From the cell containing the given text, extract its center point as [X, Y] coordinate. 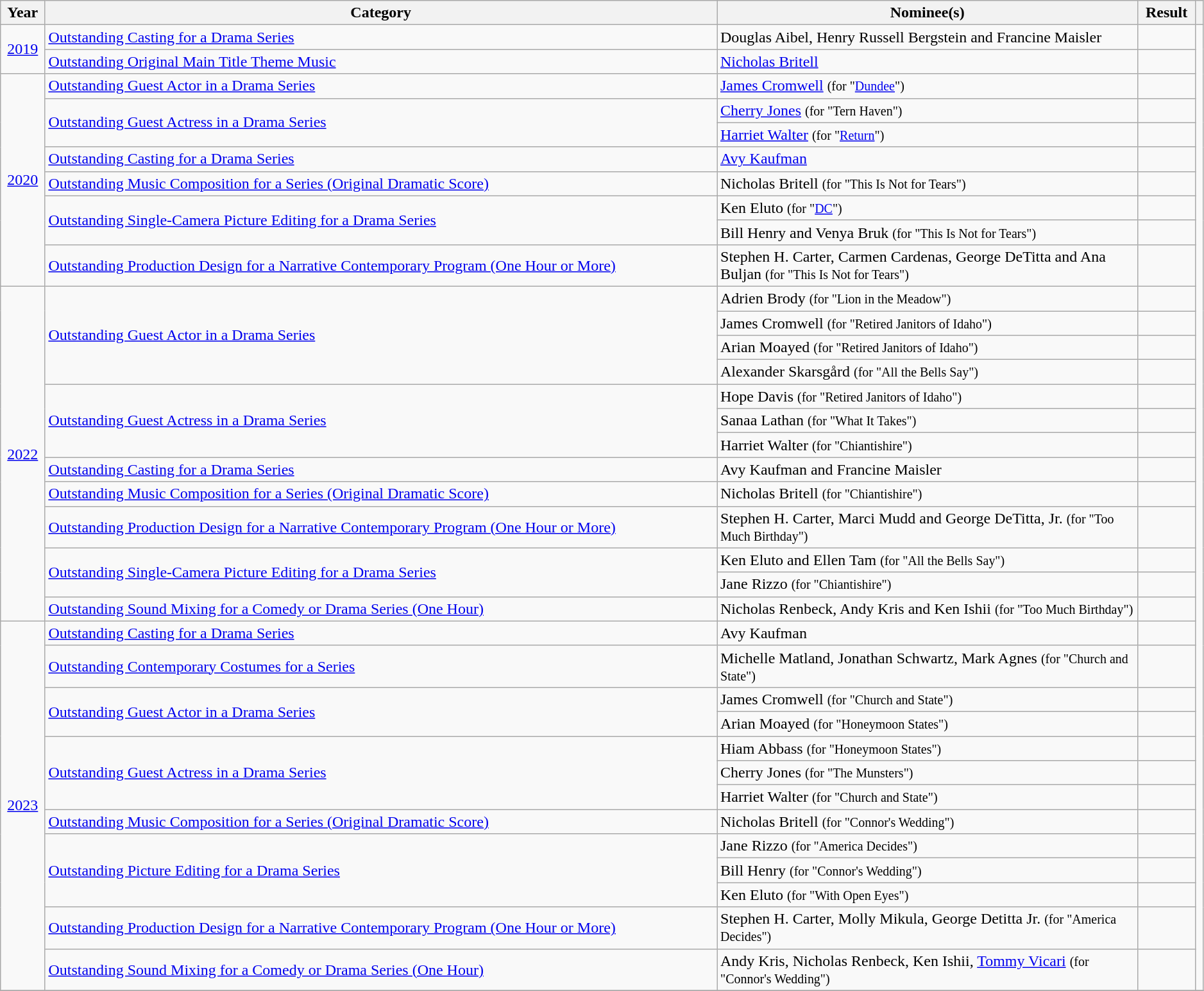
Nicholas Britell [928, 62]
Nicholas Britell (for "Connor's Wedding") [928, 822]
Jane Rizzo (for "Chiantishire") [928, 584]
Outstanding Contemporary Costumes for a Series [381, 666]
2022 [23, 453]
Nicholas Britell (for "This Is Not for Tears") [928, 183]
Avy Kaufman and Francine Maisler [928, 470]
Category [381, 13]
Ken Eluto (for "DC") [928, 208]
Sanaa Lathan (for "What It Takes") [928, 421]
Stephen H. Carter, Marci Mudd and George DeTitta, Jr. (for "Too Much Birthday") [928, 527]
Cherry Jones (for "Tern Haven") [928, 110]
Andy Kris, Nicholas Renbeck, Ken Ishii, Tommy Vicari (for "Connor's Wedding") [928, 970]
Bill Henry (for "Connor's Wedding") [928, 870]
Bill Henry and Venya Bruk (for "This Is Not for Tears") [928, 232]
Alexander Skarsgård (for "All the Bells Say") [928, 372]
Jane Rizzo (for "America Decides") [928, 846]
Nicholas Renbeck, Andy Kris and Ken Ishii (for "Too Much Birthday") [928, 609]
Year [23, 13]
Hiam Abbass (for "Honeymoon States") [928, 749]
Nicholas Britell (for "Chiantishire") [928, 494]
Adrien Brody (for "Lion in the Meadow") [928, 298]
Arian Moayed (for "Honeymoon States") [928, 724]
Nominee(s) [928, 13]
Ken Eluto (for "With Open Eyes") [928, 895]
Stephen H. Carter, Molly Mikula, George Detitta Jr. (for "America Decides") [928, 927]
Harriet Walter (for "Chiantishire") [928, 445]
2019 [23, 49]
James Cromwell (for "Dundee") [928, 86]
Stephen H. Carter, Carmen Cardenas, George DeTitta and Ana Buljan (for "This Is Not for Tears") [928, 266]
2020 [23, 180]
James Cromwell (for "Retired Janitors of Idaho") [928, 323]
Ken Eluto and Ellen Tam (for "All the Bells Say") [928, 560]
2023 [23, 806]
Harriet Walter (for "Return") [928, 135]
Douglas Aibel, Henry Russell Bergstein and Francine Maisler [928, 37]
Outstanding Picture Editing for a Drama Series [381, 870]
Arian Moayed (for "Retired Janitors of Idaho") [928, 348]
James Cromwell (for "Church and State") [928, 699]
Michelle Matland, Jonathan Schwartz, Mark Agnes (for "Church and State") [928, 666]
Harriet Walter (for "Church and State") [928, 797]
Hope Davis (for "Retired Janitors of Idaho") [928, 396]
Cherry Jones (for "The Munsters") [928, 773]
Outstanding Original Main Title Theme Music [381, 62]
Result [1166, 13]
